Scan for the cell matching the given text and deliver its [X, Y] coordinate at center. 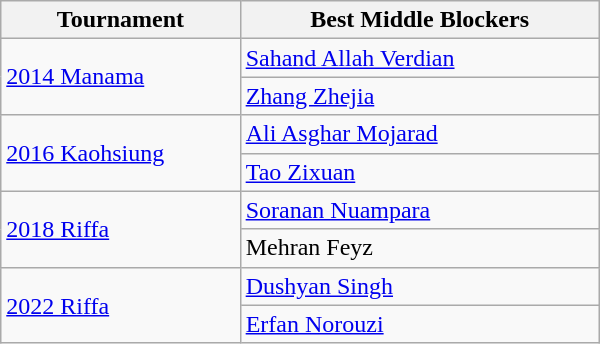
Erfan Norouzi [420, 324]
Soranan Nuampara [420, 210]
Mehran Feyz [420, 248]
Dushyan Singh [420, 286]
Ali Asghar Mojarad [420, 134]
2018 Riffa [120, 229]
2022 Riffa [120, 305]
Sahand Allah Verdian [420, 58]
Best Middle Blockers [420, 20]
2016 Kaohsiung [120, 153]
2014 Manama [120, 77]
Tao Zixuan [420, 172]
Zhang Zhejia [420, 96]
Tournament [120, 20]
